Extract the (X, Y) coordinate from the center of the cell holding the provided text.  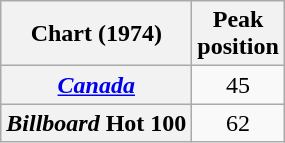
45 (238, 85)
Chart (1974) (96, 34)
Peakposition (238, 34)
62 (238, 123)
Billboard Hot 100 (96, 123)
Canada (96, 85)
